Extract the (x, y) coordinate from the center of the cell holding the provided text.  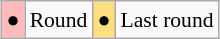
Last round (168, 20)
Round (59, 20)
